Find where the given text appears and provide that cell's center as (x, y) coordinate. 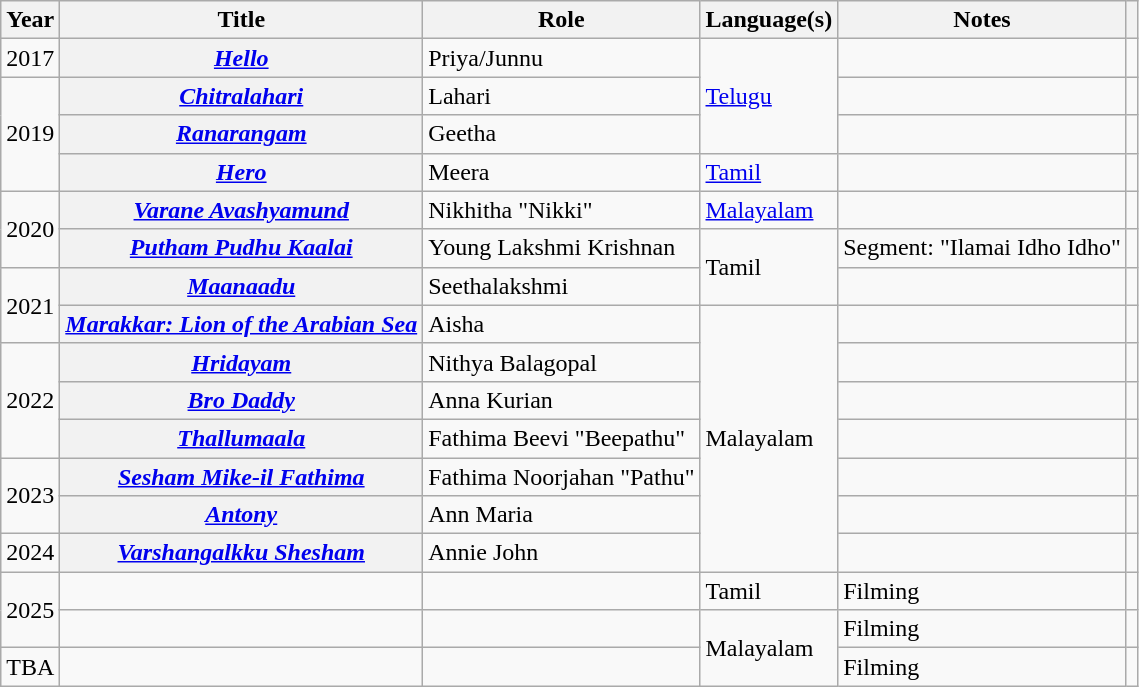
2020 (30, 229)
Bro Daddy (242, 400)
2022 (30, 400)
Nithya Balagopal (562, 362)
Language(s) (769, 20)
Lahari (562, 96)
Year (30, 20)
Hero (242, 172)
Seethalakshmi (562, 286)
Notes (982, 20)
Chitralahari (242, 96)
2023 (30, 496)
Hridayam (242, 362)
Sesham Mike-il Fathima (242, 477)
Title (242, 20)
2021 (30, 305)
Telugu (769, 96)
Ranarangam (242, 134)
Marakkar: Lion of the Arabian Sea (242, 324)
Priya/Junnu (562, 58)
TBA (30, 667)
2017 (30, 58)
2025 (30, 610)
Fathima Beevi "Beepathu" (562, 438)
Maanaadu (242, 286)
2024 (30, 553)
Ann Maria (562, 515)
Hello (242, 58)
Nikhitha "Nikki" (562, 210)
2019 (30, 134)
Anna Kurian (562, 400)
Young Lakshmi Krishnan (562, 248)
Annie John (562, 553)
Fathima Noorjahan "Pathu" (562, 477)
Aisha (562, 324)
Segment: "Ilamai Idho Idho" (982, 248)
Role (562, 20)
Antony (242, 515)
Geetha (562, 134)
Varane Avashyamund (242, 210)
Thallumaala (242, 438)
Varshangalkku Shesham (242, 553)
Putham Pudhu Kaalai (242, 248)
Meera (562, 172)
